Capture the cell that displays the provided text and extract its (X, Y) central coordinate. 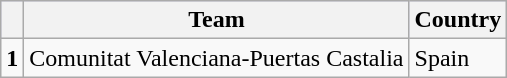
Team (216, 20)
1 (12, 58)
Country (458, 20)
Spain (458, 58)
Comunitat Valenciana-Puertas Castalia (216, 58)
